Return the (X, Y) coordinate for the center point of the cell that contains the specified text.  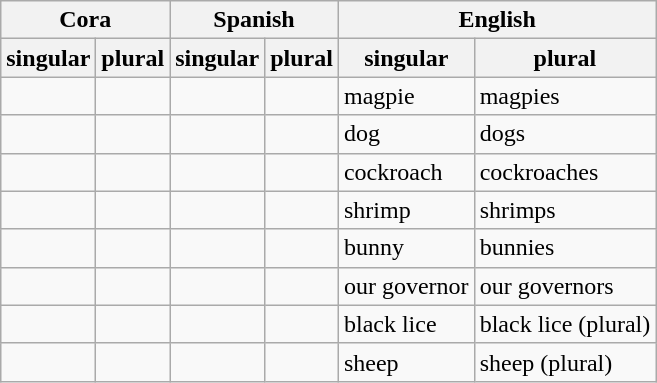
bunnies (565, 248)
Cora (86, 20)
shrimps (565, 210)
black lice (plural) (565, 324)
Spanish (254, 20)
magpie (406, 96)
dog (406, 134)
cockroaches (565, 172)
bunny (406, 248)
shrimp (406, 210)
dogs (565, 134)
black lice (406, 324)
English (496, 20)
cockroach (406, 172)
magpies (565, 96)
sheep (406, 362)
sheep (plural) (565, 362)
our governor (406, 286)
our governors (565, 286)
